Provide the [x, y] coordinate of the cell's center where the given text is located.  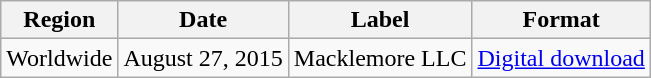
Macklemore LLC [380, 58]
Format [561, 20]
Label [380, 20]
Date [203, 20]
Region [60, 20]
August 27, 2015 [203, 58]
Worldwide [60, 58]
Digital download [561, 58]
